Detect which cell encompasses the target text, then output its (x, y) center coordinate. 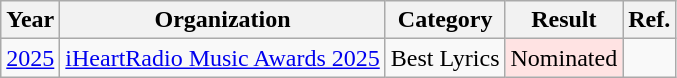
Year (30, 20)
Organization (222, 20)
Category (445, 20)
2025 (30, 58)
Nominated (564, 58)
Result (564, 20)
Ref. (650, 20)
iHeartRadio Music Awards 2025 (222, 58)
Best Lyrics (445, 58)
